Detect which cell encompasses the target text, then output its (X, Y) center coordinate. 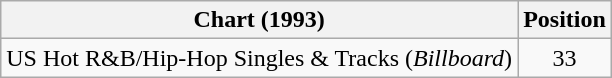
33 (565, 58)
US Hot R&B/Hip-Hop Singles & Tracks (Billboard) (260, 58)
Chart (1993) (260, 20)
Position (565, 20)
